Determine the (X, Y) coordinate at the center of the cell enclosing the given text.  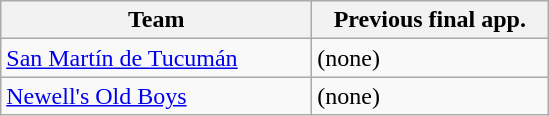
Team (156, 20)
Previous final app. (430, 20)
Newell's Old Boys (156, 96)
San Martín de Tucumán (156, 58)
